Capture the cell that displays the provided text and extract its [x, y] central coordinate. 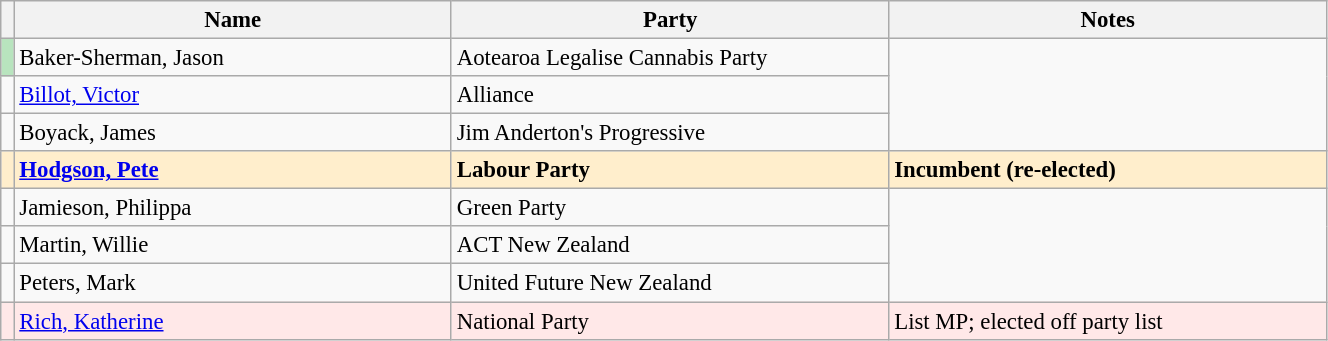
Jamieson, Philippa [232, 208]
Peters, Mark [232, 283]
Green Party [670, 208]
Name [232, 20]
Boyack, James [232, 133]
Aotearoa Legalise Cannabis Party [670, 58]
Baker-Sherman, Jason [232, 58]
Alliance [670, 95]
ACT New Zealand [670, 245]
National Party [670, 321]
Billot, Victor [232, 95]
Martin, Willie [232, 245]
Notes [1108, 20]
Hodgson, Pete [232, 170]
Party [670, 20]
United Future New Zealand [670, 283]
Incumbent (re-elected) [1108, 170]
List MP; elected off party list [1108, 321]
Jim Anderton's Progressive [670, 133]
Rich, Katherine [232, 321]
Labour Party [670, 170]
